Detect which cell encompasses the target text, then output its [X, Y] center coordinate. 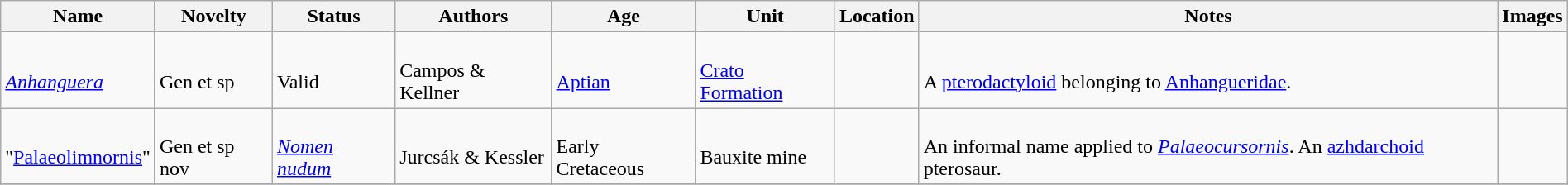
Bauxite mine [766, 146]
Authors [473, 17]
Name [78, 17]
Jurcsák & Kessler [473, 146]
Status [333, 17]
Campos & Kellner [473, 70]
Crato Formation [766, 70]
Gen et sp nov [213, 146]
Valid [333, 70]
Nomen nudum [333, 146]
Anhanguera [78, 70]
Aptian [624, 70]
Early Cretaceous [624, 146]
Gen et sp [213, 70]
A pterodactyloid belonging to Anhangueridae. [1208, 70]
Location [877, 17]
An informal name applied to Palaeocursornis. An azhdarchoid pterosaur. [1208, 146]
Novelty [213, 17]
"Palaeolimnornis" [78, 146]
Images [1532, 17]
Notes [1208, 17]
Unit [766, 17]
Age [624, 17]
